Capture the cell that displays the provided text and extract its (x, y) central coordinate. 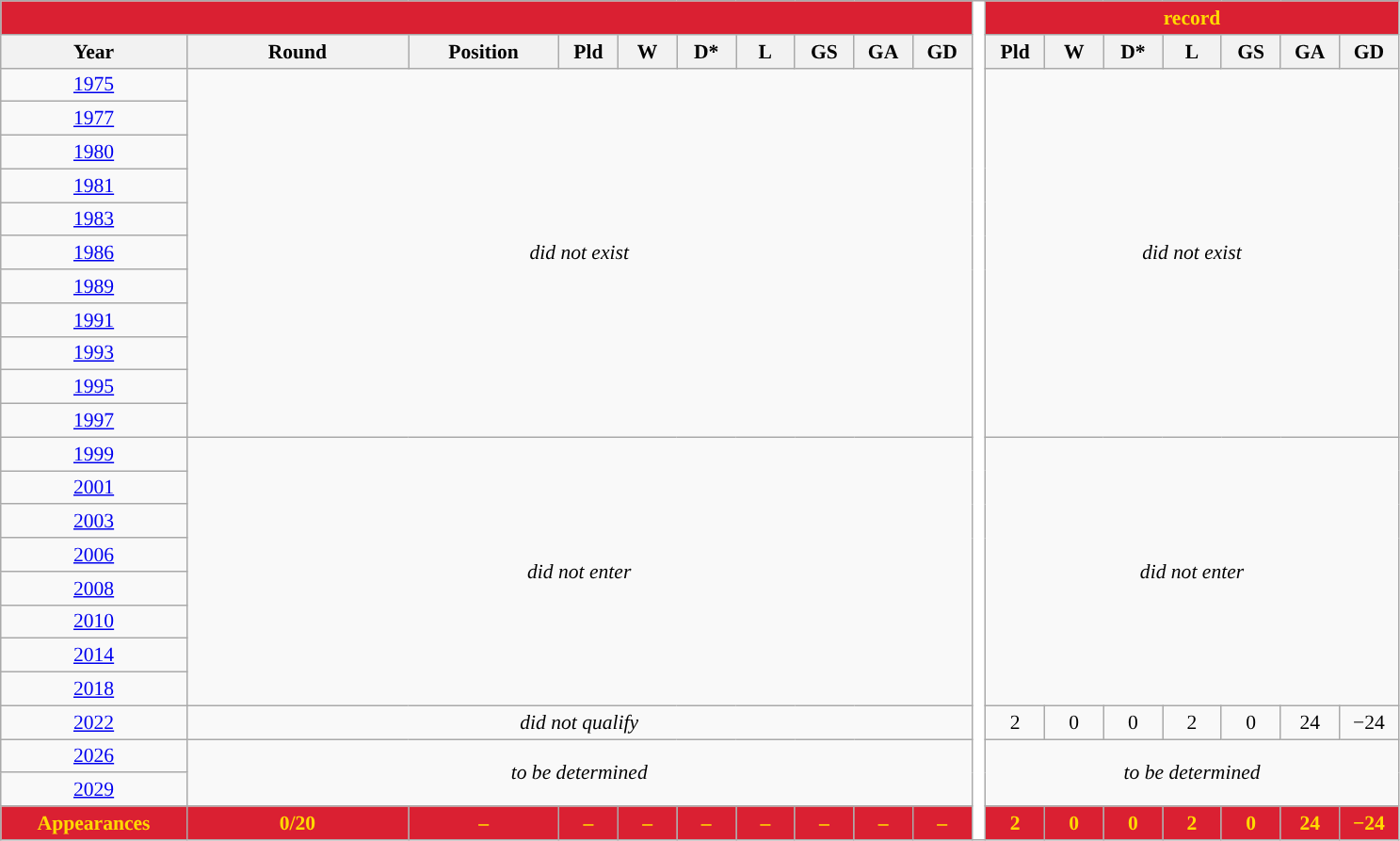
1993 (94, 353)
1981 (94, 186)
2029 (94, 790)
2018 (94, 689)
record (1192, 18)
1983 (94, 219)
Round (298, 52)
1991 (94, 320)
1999 (94, 454)
1997 (94, 421)
1995 (94, 387)
1980 (94, 153)
1989 (94, 286)
1986 (94, 253)
2014 (94, 655)
2008 (94, 589)
Position (484, 52)
Appearances (94, 823)
1975 (94, 85)
2003 (94, 522)
did not qualify (579, 722)
2001 (94, 488)
2022 (94, 722)
1977 (94, 119)
2006 (94, 555)
2010 (94, 622)
2026 (94, 756)
Year (94, 52)
0/20 (298, 823)
